For the text-containing cell, return its midpoint in [x, y] coordinate format. 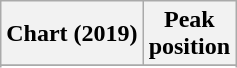
Chart (2019) [72, 34]
Peakposition [189, 34]
